Detect which cell encompasses the target text, then output its [X, Y] center coordinate. 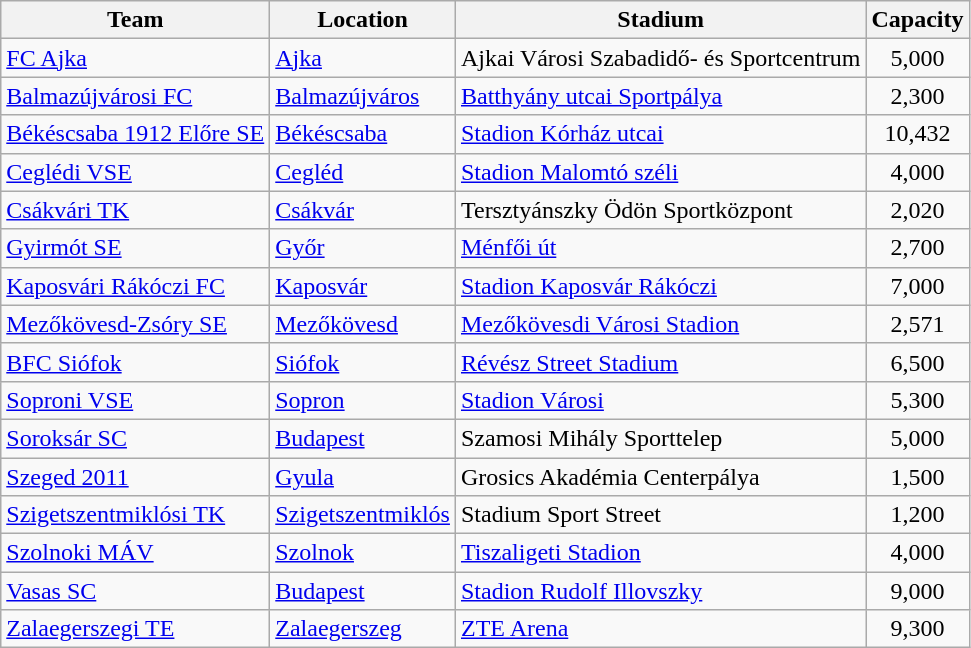
Mezőkövesd-Zsóry SE [136, 324]
Capacity [918, 20]
Siófok [363, 362]
Ménfői út [660, 248]
Tersztyánszky Ödön Sportközpont [660, 210]
Mezőkövesdi Városi Stadion [660, 324]
Batthyány utcai Sportpálya [660, 96]
Békéscsaba [363, 134]
Csákvári TK [136, 210]
1,200 [918, 515]
Soroksár SC [136, 438]
6,500 [918, 362]
Gyula [363, 477]
Békéscsaba 1912 Előre SE [136, 134]
ZTE Arena [660, 629]
Team [136, 20]
Cegléd [363, 172]
Location [363, 20]
FC Ajka [136, 58]
Szigetszentmiklósi TK [136, 515]
2,571 [918, 324]
Csákvár [363, 210]
Stadium [660, 20]
Ajka [363, 58]
5,300 [918, 400]
Stadium Sport Street [660, 515]
Stadion Kaposvár Rákóczi [660, 286]
2,300 [918, 96]
Zalaegerszegi TE [136, 629]
Kaposvár [363, 286]
Stadion Rudolf Illovszky [660, 591]
BFC Siófok [136, 362]
2,700 [918, 248]
Sopron [363, 400]
Soproni VSE [136, 400]
9,000 [918, 591]
1,500 [918, 477]
Kaposvári Rákóczi FC [136, 286]
10,432 [918, 134]
Ceglédi VSE [136, 172]
Szolnok [363, 553]
Révész Street Stadium [660, 362]
Szeged 2011 [136, 477]
Szolnoki MÁV [136, 553]
Zalaegerszeg [363, 629]
Stadion Városi [660, 400]
9,300 [918, 629]
Stadion Kórház utcai [660, 134]
Grosics Akadémia Centerpálya [660, 477]
Szamosi Mihály Sporttelep [660, 438]
7,000 [918, 286]
Tiszaligeti Stadion [660, 553]
Győr [363, 248]
Mezőkövesd [363, 324]
Stadion Malomtó széli [660, 172]
Balmazújvárosi FC [136, 96]
Szigetszentmiklós [363, 515]
2,020 [918, 210]
Gyirmót SE [136, 248]
Ajkai Városi Szabadidő- és Sportcentrum [660, 58]
Balmazújváros [363, 96]
Vasas SC [136, 591]
